Determine the (X, Y) coordinate at the center of the cell enclosing the given text.  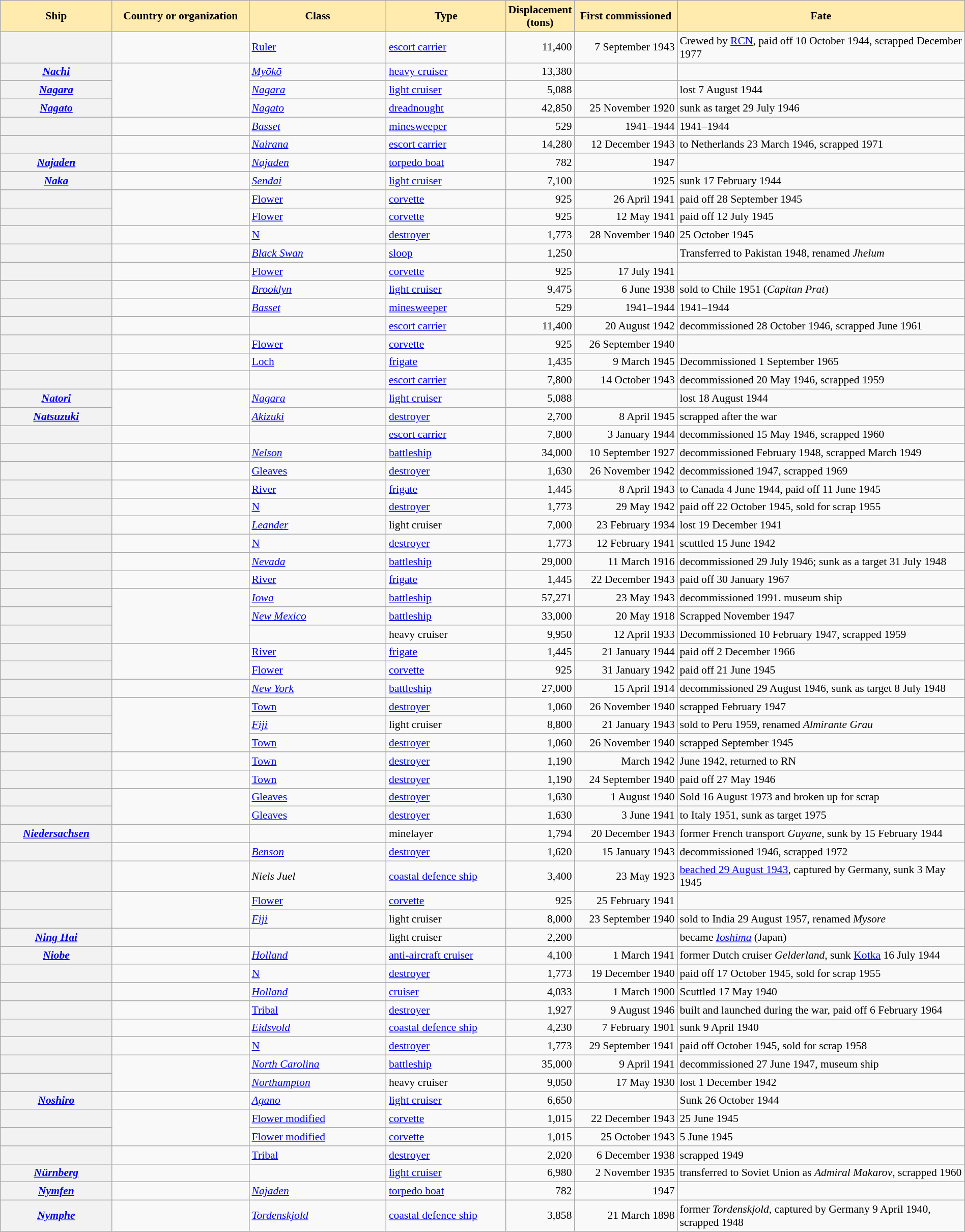
paid off 27 May 1946 (820, 779)
Naka (56, 181)
15 January 1943 (626, 852)
4,100 (541, 956)
scrapped after the war (820, 416)
Decommissioned 10 February 1947, scrapped 1959 (820, 634)
lost 7 August 1944 (820, 90)
sold to Peru 1959, renamed Almirante Grau (820, 725)
10 September 1927 (626, 453)
anti-aircraft cruiser (446, 956)
1,435 (541, 362)
1 August 1940 (626, 797)
20 August 1942 (626, 326)
17 May 1930 (626, 1082)
2,020 (541, 1155)
7,100 (541, 181)
1 March 1900 (626, 992)
became Ioshima (Japan) (820, 937)
13,380 (541, 72)
6 June 1938 (626, 290)
Northampton (318, 1082)
1,250 (541, 254)
Nymphe (56, 1216)
4,033 (541, 992)
Displacement (tons) (541, 16)
decommissioned 27 June 1947, museum ship (820, 1065)
Tordenskjold (318, 1216)
7 September 1943 (626, 47)
sold to Chile 1951 (Capitan Prat) (820, 290)
20 December 1943 (626, 834)
paid off 22 October 1945, sold for scrap 1955 (820, 507)
scrapped February 1947 (820, 707)
Eidsvold (318, 1028)
decommissioned 1991. museum ship (820, 598)
Sold 16 August 1973 and broken up for scrap (820, 797)
Iowa (318, 598)
lost 18 August 1944 (820, 399)
lost 19 December 1941 (820, 525)
New Mexico (318, 616)
beached 29 August 1943, captured by Germany, sunk 3 May 1945 (820, 877)
27,000 (541, 689)
14,280 (541, 145)
Fate (820, 16)
paid off 30 January 1967 (820, 580)
1 March 1941 (626, 956)
to Netherlands 23 March 1946, scrapped 1971 (820, 145)
Crewed by RCN, paid off 10 October 1944, scrapped December 1977 (820, 47)
25 October 1945 (820, 235)
6,980 (541, 1173)
3 June 1941 (626, 816)
19 December 1940 (626, 974)
9,950 (541, 634)
Scuttled 17 May 1940 (820, 992)
Leander (318, 525)
6,650 (541, 1101)
25 February 1941 (626, 901)
scrapped September 1945 (820, 743)
Agano (318, 1101)
Niobe (56, 956)
25 November 1920 (626, 108)
Noshiro (56, 1101)
Decommissioned 1 September 1965 (820, 362)
2,700 (541, 416)
23 September 1940 (626, 919)
8 April 1943 (626, 489)
Niedersachsen (56, 834)
built and launched during the war, paid off 6 February 1964 (820, 1010)
scrapped 1949 (820, 1155)
17 July 1941 (626, 271)
Brooklyn (318, 290)
paid off 28 September 1945 (820, 199)
paid off 17 October 1945, sold for scrap 1955 (820, 974)
Scrapped November 1947 (820, 616)
34,000 (541, 453)
9 March 1945 (626, 362)
8 April 1945 (626, 416)
cruiser (446, 992)
23 May 1923 (626, 877)
decommissioned 1947, scrapped 1969 (820, 471)
1,927 (541, 1010)
11 March 1916 (626, 562)
8,800 (541, 725)
21 January 1943 (626, 725)
sold to India 29 August 1957, renamed Mysore (820, 919)
Sunk 26 October 1944 (820, 1101)
Natori (56, 399)
1,794 (541, 834)
29 May 1942 (626, 507)
20 May 1918 (626, 616)
Myōkō (318, 72)
Ning Hai (56, 937)
3,858 (541, 1216)
9,475 (541, 290)
sunk as target 29 July 1946 (820, 108)
paid off 12 July 1945 (820, 217)
Nelson (318, 453)
33,000 (541, 616)
Nairana (318, 145)
paid off 21 June 1945 (820, 670)
7,000 (541, 525)
23 May 1943 (626, 598)
2 November 1935 (626, 1173)
paid off October 1945, sold for scrap 1958 (820, 1046)
decommissioned 15 May 1946, scrapped 1960 (820, 435)
9 April 1941 (626, 1065)
June 1942, returned to RN (820, 761)
sunk 9 April 1940 (820, 1028)
former Tordenskjold, captured by Germany 9 April 1940, scrapped 1948 (820, 1216)
New York (318, 689)
transferred to Soviet Union as Admiral Makarov, scrapped 1960 (820, 1173)
decommissioned 29 July 1946; sunk as a target 31 July 1948 (820, 562)
decommissioned 28 October 1946, scrapped June 1961 (820, 326)
6 December 1938 (626, 1155)
25 June 1945 (820, 1119)
First commissioned (626, 16)
26 April 1941 (626, 199)
3,400 (541, 877)
3 January 1944 (626, 435)
Ship (56, 16)
4,230 (541, 1028)
24 September 1940 (626, 779)
28 November 1940 (626, 235)
12 December 1943 (626, 145)
1,620 (541, 852)
57,271 (541, 598)
Benson (318, 852)
former French transport Guyane, sunk by 15 February 1944 (820, 834)
March 1942 (626, 761)
12 April 1933 (626, 634)
12 February 1941 (626, 544)
29,000 (541, 562)
21 March 1898 (626, 1216)
Loch (318, 362)
to Canada 4 June 1944, paid off 11 June 1945 (820, 489)
to Italy 1951, sunk as target 1975 (820, 816)
Black Swan (318, 254)
Niels Juel (318, 877)
26 September 1940 (626, 344)
Nürnberg (56, 1173)
decommissioned February 1948, scrapped March 1949 (820, 453)
7 February 1901 (626, 1028)
Sendai (318, 181)
29 September 1941 (626, 1046)
Transferred to Pakistan 1948, renamed Jhelum (820, 254)
5 June 1945 (820, 1137)
sunk 17 February 1944 (820, 181)
9 August 1946 (626, 1010)
1925 (626, 181)
Ruler (318, 47)
lost 1 December 1942 (820, 1082)
decommissioned 1946, scrapped 1972 (820, 852)
2,200 (541, 937)
23 February 1934 (626, 525)
Akizuki (318, 416)
25 October 1943 (626, 1137)
12 May 1941 (626, 217)
Country or organization (180, 16)
former Dutch cruiser Gelderland, sunk Kotka 16 July 1944 (820, 956)
Natsuzuki (56, 416)
Nymfen (56, 1191)
15 April 1914 (626, 689)
26 November 1942 (626, 471)
Class (318, 16)
Type (446, 16)
21 January 1944 (626, 652)
9,050 (541, 1082)
Nevada (318, 562)
paid off 2 December 1966 (820, 652)
sloop (446, 254)
14 October 1943 (626, 380)
scuttled 15 June 1942 (820, 544)
31 January 1942 (626, 670)
42,850 (541, 108)
North Carolina (318, 1065)
decommissioned 20 May 1946, scrapped 1959 (820, 380)
35,000 (541, 1065)
8,000 (541, 919)
minelayer (446, 834)
dreadnought (446, 108)
Nachi (56, 72)
decommissioned 29 August 1946, sunk as target 8 July 1948 (820, 689)
